Search for the cell housing the specified text and yield its [x, y] center coordinate. 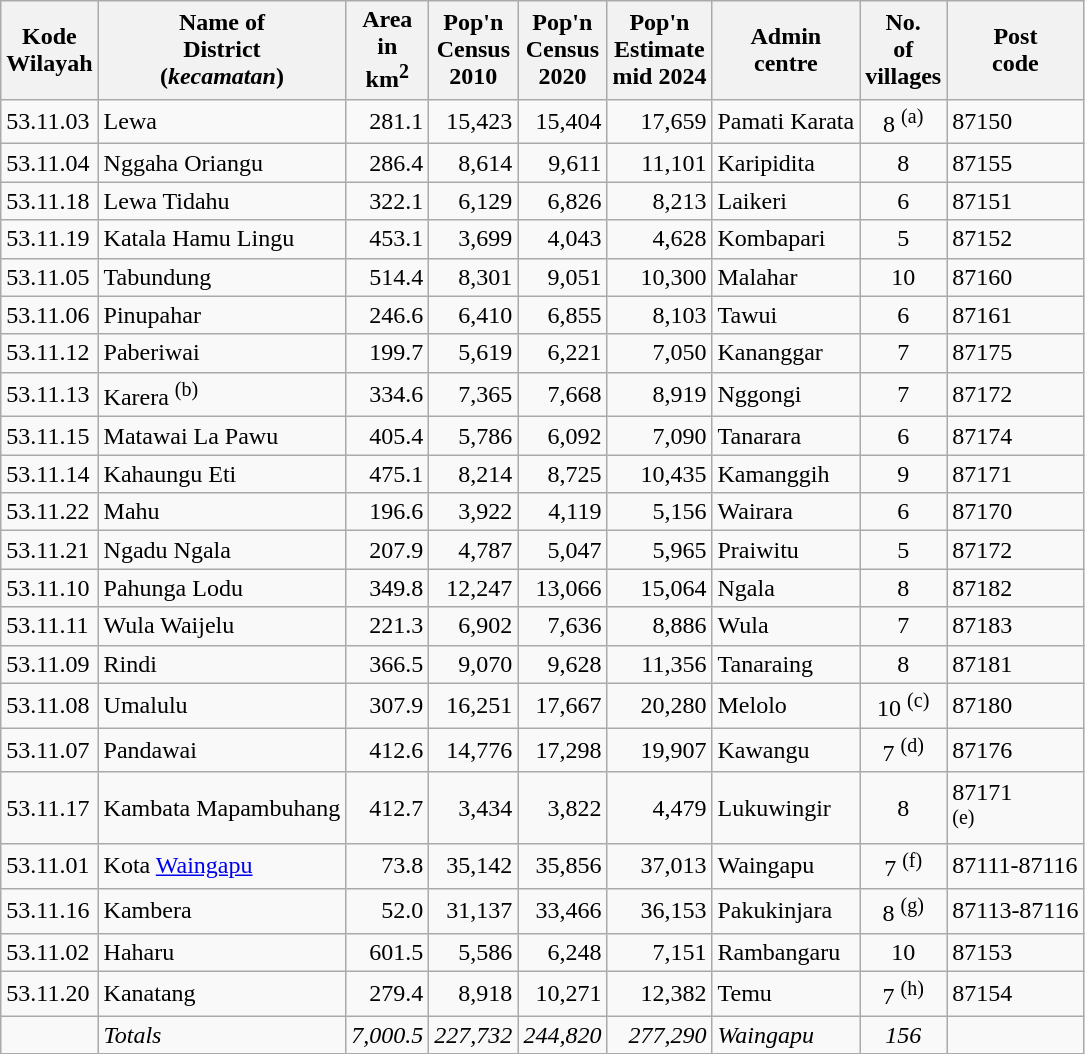
17,659 [660, 122]
Pahunga Lodu [222, 588]
281.1 [388, 122]
53.11.03 [50, 122]
8 (a) [904, 122]
Laikeri [786, 201]
366.5 [388, 664]
87113-87116 [1016, 910]
53.11.18 [50, 201]
4,043 [562, 239]
8,214 [474, 474]
227,732 [474, 1035]
5,156 [660, 512]
15,064 [660, 588]
87150 [1016, 122]
20,280 [660, 706]
53.11.14 [50, 474]
6,855 [562, 315]
10,435 [660, 474]
87154 [1016, 994]
196.6 [388, 512]
17,667 [562, 706]
349.8 [388, 588]
87180 [1016, 706]
Kahaungu Eti [222, 474]
3,922 [474, 512]
87171 [1016, 474]
Kamanggih [786, 474]
8 (g) [904, 910]
53.11.06 [50, 315]
Pinupahar [222, 315]
12,247 [474, 588]
Kambera [222, 910]
Ngadu Ngala [222, 550]
Malahar [786, 277]
9 [904, 474]
87153 [1016, 952]
35,142 [474, 866]
73.8 [388, 866]
7,151 [660, 952]
12,382 [660, 994]
4,119 [562, 512]
6,902 [474, 626]
87181 [1016, 664]
453.1 [388, 239]
7,090 [660, 436]
7,365 [474, 394]
Paberiwai [222, 353]
53.11.04 [50, 163]
7 (f) [904, 866]
4,628 [660, 239]
87152 [1016, 239]
3,434 [474, 808]
9,070 [474, 664]
475.1 [388, 474]
87160 [1016, 277]
87155 [1016, 163]
8,725 [562, 474]
87175 [1016, 353]
6,248 [562, 952]
6,129 [474, 201]
Kawangu [786, 750]
53.11.05 [50, 277]
Pakukinjara [786, 910]
514.4 [388, 277]
3,699 [474, 239]
8,301 [474, 277]
Matawai La Pawu [222, 436]
19,907 [660, 750]
307.9 [388, 706]
6,092 [562, 436]
4,479 [660, 808]
31,137 [474, 910]
5,586 [474, 952]
53.11.02 [50, 952]
3,822 [562, 808]
Tawui [786, 315]
Kode Wilayah [50, 50]
Totals [222, 1035]
207.9 [388, 550]
Pandawai [222, 750]
10,271 [562, 994]
17,298 [562, 750]
Rindi [222, 664]
412.7 [388, 808]
405.4 [388, 436]
Wula [786, 626]
Admincentre [786, 50]
9,611 [562, 163]
4,787 [474, 550]
412.6 [388, 750]
5,619 [474, 353]
8,614 [474, 163]
No. ofvillages [904, 50]
Pamati Karata [786, 122]
Pop'nEstimatemid 2024 [660, 50]
156 [904, 1035]
277,290 [660, 1035]
Melolo [786, 706]
246.6 [388, 315]
Mahu [222, 512]
279.4 [388, 994]
Kombapari [786, 239]
87176 [1016, 750]
8,213 [660, 201]
Lewa [222, 122]
Tanaraing [786, 664]
Kambata Mapambuhang [222, 808]
Nggongi [786, 394]
322.1 [388, 201]
Karipidita [786, 163]
37,013 [660, 866]
53.11.12 [50, 353]
87174 [1016, 436]
9,628 [562, 664]
87151 [1016, 201]
221.3 [388, 626]
16,251 [474, 706]
Area in km2 [388, 50]
87161 [1016, 315]
87111-87116 [1016, 866]
Katala Hamu Lingu [222, 239]
5,047 [562, 550]
199.7 [388, 353]
Postcode [1016, 50]
87170 [1016, 512]
Temu [786, 994]
Tabundung [222, 277]
Lewa Tidahu [222, 201]
Haharu [222, 952]
Umalulu [222, 706]
11,356 [660, 664]
36,153 [660, 910]
8,103 [660, 315]
5,965 [660, 550]
286.4 [388, 163]
53.11.22 [50, 512]
53.11.09 [50, 664]
13,066 [562, 588]
15,404 [562, 122]
53.11.10 [50, 588]
53.11.19 [50, 239]
Name ofDistrict(kecamatan) [222, 50]
334.6 [388, 394]
35,856 [562, 866]
53.11.13 [50, 394]
Praiwitu [786, 550]
15,423 [474, 122]
53.11.01 [50, 866]
53.11.17 [50, 808]
8,919 [660, 394]
11,101 [660, 163]
5,786 [474, 436]
7 (h) [904, 994]
Rambangaru [786, 952]
6,826 [562, 201]
Kota Waingapu [222, 866]
53.11.20 [50, 994]
7,000.5 [388, 1035]
9,051 [562, 277]
Ngala [786, 588]
53.11.15 [50, 436]
10 (c) [904, 706]
Kananggar [786, 353]
7,636 [562, 626]
87183 [1016, 626]
33,466 [562, 910]
7 (d) [904, 750]
Lukuwingir [786, 808]
6,221 [562, 353]
53.11.08 [50, 706]
52.0 [388, 910]
Kanatang [222, 994]
7,050 [660, 353]
244,820 [562, 1035]
Pop'nCensus2010 [474, 50]
Karera (b) [222, 394]
14,776 [474, 750]
53.11.16 [50, 910]
6,410 [474, 315]
Wula Waijelu [222, 626]
53.11.21 [50, 550]
8,886 [660, 626]
87171(e) [1016, 808]
Wairara [786, 512]
7,668 [562, 394]
601.5 [388, 952]
10,300 [660, 277]
53.11.07 [50, 750]
87182 [1016, 588]
Tanarara [786, 436]
Pop'nCensus2020 [562, 50]
8,918 [474, 994]
Nggaha Oriangu [222, 163]
53.11.11 [50, 626]
